Find where the given text appears and provide that cell's center as [x, y] coordinate. 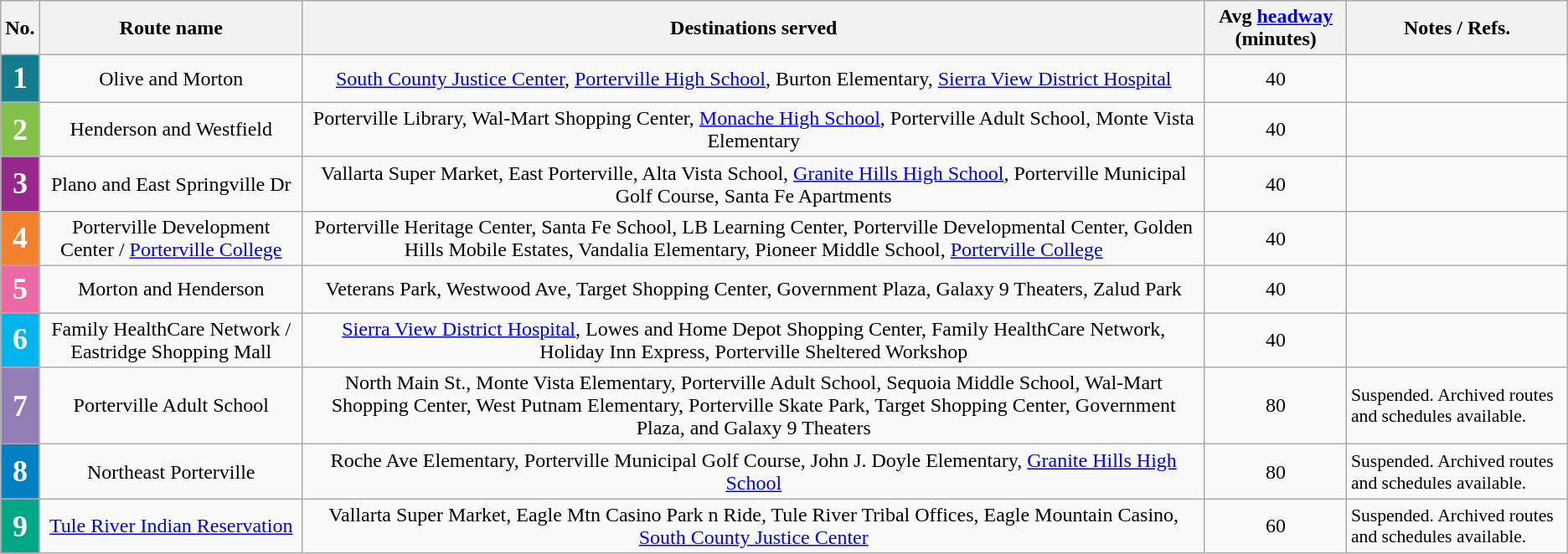
No. [20, 28]
2 [20, 129]
8 [20, 472]
Tule River Indian Reservation [171, 526]
7 [20, 406]
Vallarta Super Market, Eagle Mtn Casino Park n Ride, Tule River Tribal Offices, Eagle Mountain Casino, South County Justice Center [754, 526]
Vallarta Super Market, East Porterville, Alta Vista School, Granite Hills High School, Porterville Municipal Golf Course, Santa Fe Apartments [754, 184]
Notes / Refs. [1457, 28]
Roche Ave Elementary, Porterville Municipal Golf Course, John J. Doyle Elementary, Granite Hills High School [754, 472]
9 [20, 526]
Veterans Park, Westwood Ave, Target Shopping Center, Government Plaza, Galaxy 9 Theaters, Zalud Park [754, 289]
Henderson and Westfield [171, 129]
1 [20, 79]
Destinations served [754, 28]
6 [20, 340]
Family HealthCare Network / Eastridge Shopping Mall [171, 340]
Morton and Henderson [171, 289]
Porterville Library, Wal-Mart Shopping Center, Monache High School, Porterville Adult School, Monte Vista Elementary [754, 129]
4 [20, 238]
60 [1276, 526]
5 [20, 289]
Olive and Morton [171, 79]
Northeast Porterville [171, 472]
3 [20, 184]
Porterville Development Center / Porterville College [171, 238]
Plano and East Springville Dr [171, 184]
Avg headway (minutes) [1276, 28]
Porterville Adult School [171, 406]
Route name [171, 28]
Sierra View District Hospital, Lowes and Home Depot Shopping Center, Family HealthCare Network, Holiday Inn Express, Porterville Sheltered Workshop [754, 340]
South County Justice Center, Porterville High School, Burton Elementary, Sierra View District Hospital [754, 79]
